Return the (x, y) coordinate for the center point of the cell that contains the specified text.  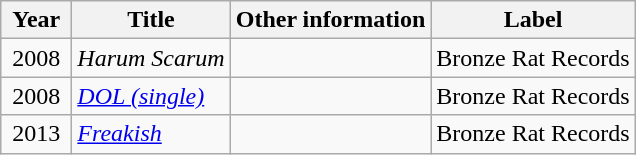
Label (533, 20)
2013 (36, 134)
Harum Scarum (151, 58)
Title (151, 20)
DOL (single) (151, 96)
Other information (330, 20)
Freakish (151, 134)
Year (36, 20)
